From the cell containing the given text, extract its center point as [x, y] coordinate. 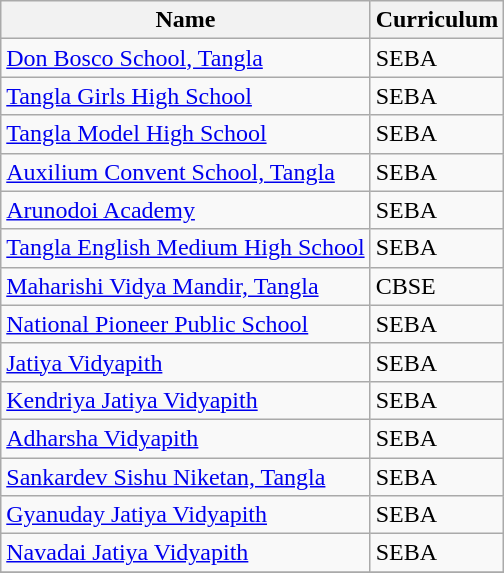
Don Bosco School, Tangla [186, 58]
Tangla English Medium High School [186, 248]
Auxilium Convent School, Tangla [186, 172]
Arunodoi Academy [186, 210]
Navadai Jatiya Vidyapith [186, 553]
Kendriya Jatiya Vidyapith [186, 400]
Tangla Girls High School [186, 96]
National Pioneer Public School [186, 324]
Jatiya Vidyapith [186, 362]
Curriculum [437, 20]
Maharishi Vidya Mandir, Tangla [186, 286]
Sankardev Sishu Niketan, Tangla [186, 477]
Tangla Model High School [186, 134]
Adharsha Vidyapith [186, 438]
Gyanuday Jatiya Vidyapith [186, 515]
Name [186, 20]
CBSE [437, 286]
